Provide the (x, y) coordinate of the cell's center where the given text is located.  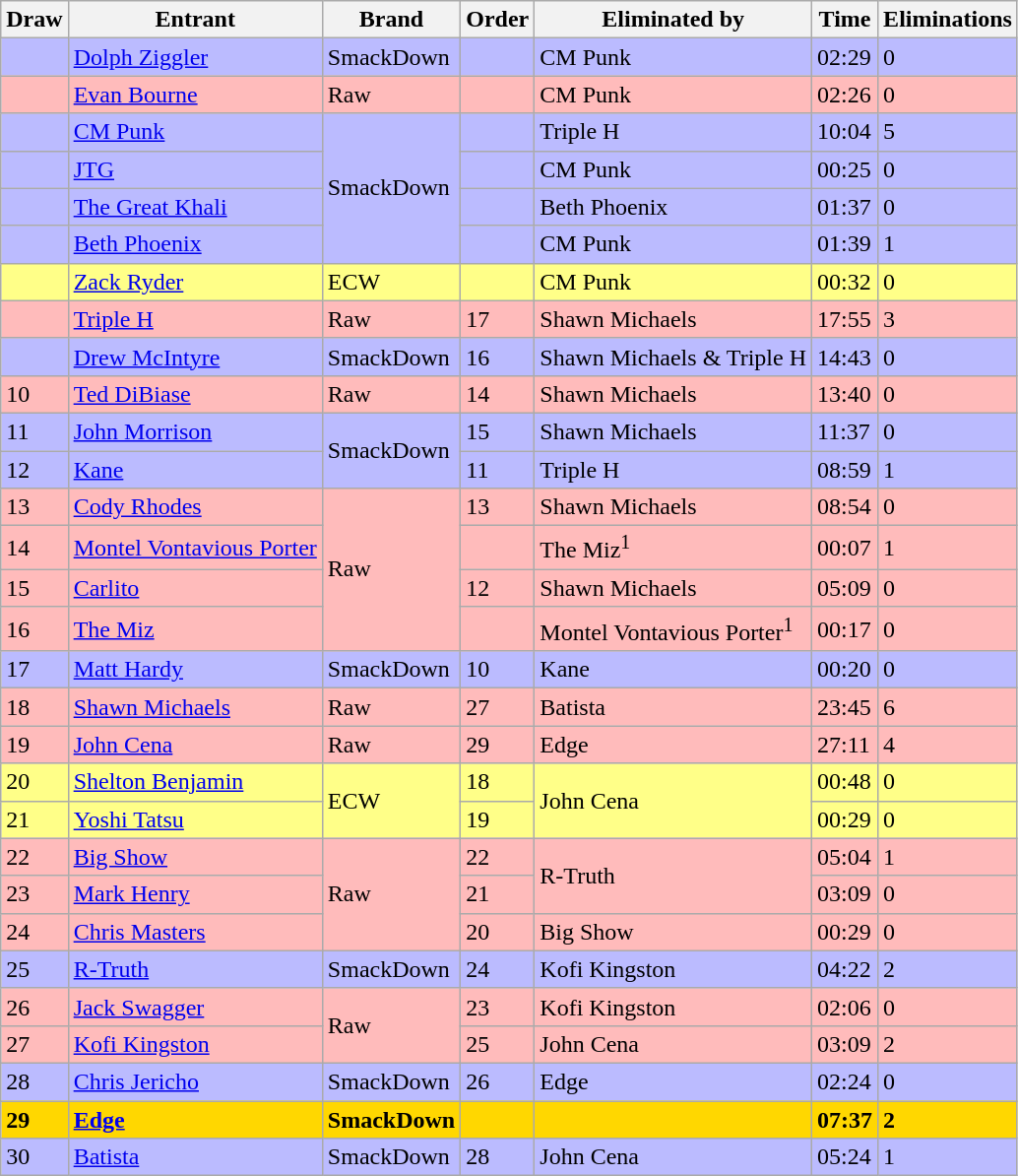
23:45 (845, 707)
Eliminations (948, 20)
17:55 (845, 319)
Chris Jericho (195, 1081)
Mark Henry (195, 894)
Montel Vontavious Porter1 (673, 628)
Matt Hardy (195, 670)
00:17 (845, 628)
08:54 (845, 507)
The Great Khali (195, 207)
02:06 (845, 1007)
Shelton Benjamin (195, 782)
Shawn Michaels & Triple H (673, 357)
Montel Vontavious Porter (195, 548)
Draw (34, 20)
The Miz (195, 628)
Entrant (195, 20)
02:29 (845, 57)
5 (948, 132)
00:07 (845, 548)
00:25 (845, 169)
30 (34, 1157)
Drew McIntyre (195, 357)
Ted DiBiase (195, 394)
The Miz1 (673, 548)
07:37 (845, 1120)
3 (948, 319)
Order (498, 20)
02:26 (845, 95)
6 (948, 707)
Yoshi Tatsu (195, 819)
Eliminated by (673, 20)
Dolph Ziggler (195, 57)
14:43 (845, 357)
05:09 (845, 588)
05:24 (845, 1157)
Jack Swagger (195, 1007)
Time (845, 20)
JTG (195, 169)
04:22 (845, 969)
01:37 (845, 207)
00:48 (845, 782)
4 (948, 745)
Evan Bourne (195, 95)
11:37 (845, 431)
05:04 (845, 857)
01:39 (845, 244)
John Morrison (195, 431)
10:04 (845, 132)
Carlito (195, 588)
Chris Masters (195, 932)
27:11 (845, 745)
02:24 (845, 1081)
13:40 (845, 394)
Zack Ryder (195, 282)
00:32 (845, 282)
00:20 (845, 670)
Brand (391, 20)
Cody Rhodes (195, 507)
08:59 (845, 470)
